From the cell containing the given text, extract its center point as (X, Y) coordinate. 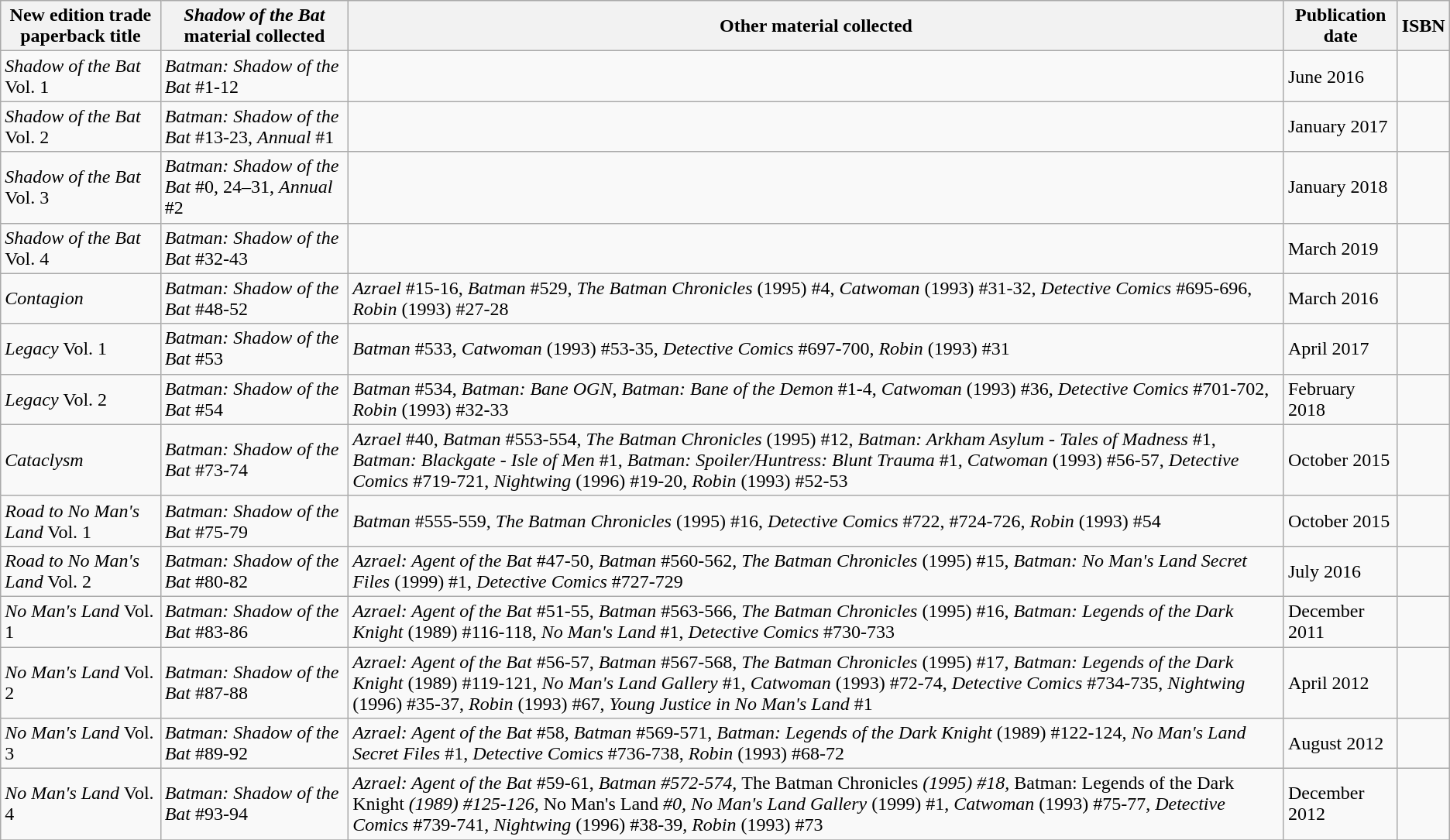
August 2012 (1340, 743)
Batman: Shadow of the Bat #13-23, Annual #1 (254, 127)
Batman: Shadow of the Bat #75-79 (254, 520)
April 2017 (1340, 348)
Batman: Shadow of the Bat #89-92 (254, 743)
Publication date (1340, 26)
Batman: Shadow of the Bat #48-52 (254, 299)
Legacy Vol. 2 (81, 399)
Cataclysm (81, 460)
December 2011 (1340, 621)
Batman #533, Catwoman (1993) #53-35, Detective Comics #697-700, Robin (1993) #31 (816, 348)
July 2016 (1340, 571)
New edition trade paperback title (81, 26)
Other material collected (816, 26)
February 2018 (1340, 399)
No Man's Land Vol. 4 (81, 804)
Batman: Shadow of the Bat #54 (254, 399)
Contagion (81, 299)
Batman: Shadow of the Bat #53 (254, 348)
March 2019 (1340, 248)
January 2017 (1340, 127)
Batman: Shadow of the Bat #83-86 (254, 621)
Shadow of the Bat Vol. 4 (81, 248)
April 2012 (1340, 683)
Batman: Shadow of the Bat #32-43 (254, 248)
Batman: Shadow of the Bat #80-82 (254, 571)
January 2018 (1340, 187)
Batman: Shadow of the Bat #0, 24–31, Annual #2 (254, 187)
Shadow of the Bat Vol. 2 (81, 127)
Batman: Shadow of the Bat #87-88 (254, 683)
June 2016 (1340, 76)
No Man's Land Vol. 3 (81, 743)
Batman #534, Batman: Bane OGN, Batman: Bane of the Demon #1-4, Catwoman (1993) #36, Detective Comics #701-702, Robin (1993) #32-33 (816, 399)
Shadow of the Bat Vol. 3 (81, 187)
ISBN (1424, 26)
March 2016 (1340, 299)
Batman #555-559, The Batman Chronicles (1995) #16, Detective Comics #722, #724-726, Robin (1993) #54 (816, 520)
Azrael #15-16, Batman #529, The Batman Chronicles (1995) #4, Catwoman (1993) #31-32, Detective Comics #695-696, Robin (1993) #27-28 (816, 299)
Road to No Man's Land Vol. 2 (81, 571)
No Man's Land Vol. 2 (81, 683)
Batman: Shadow of the Bat #1-12 (254, 76)
Shadow of the Bat Vol. 1 (81, 76)
Road to No Man's Land Vol. 1 (81, 520)
Batman: Shadow of the Bat #73-74 (254, 460)
No Man's Land Vol. 1 (81, 621)
Legacy Vol. 1 (81, 348)
Batman: Shadow of the Bat #93-94 (254, 804)
Shadow of the Bat material collected (254, 26)
December 2012 (1340, 804)
